Identify which cell holds the provided text, then report its (X, Y) central coordinate. 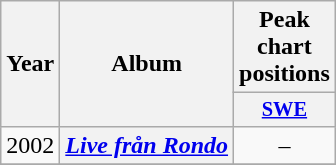
Year (30, 64)
– (285, 145)
2002 (30, 145)
Peak chart positions (285, 47)
Live från Rondo (147, 145)
SWE (285, 110)
Album (147, 64)
